From the cell containing the given text, extract its center point as [X, Y] coordinate. 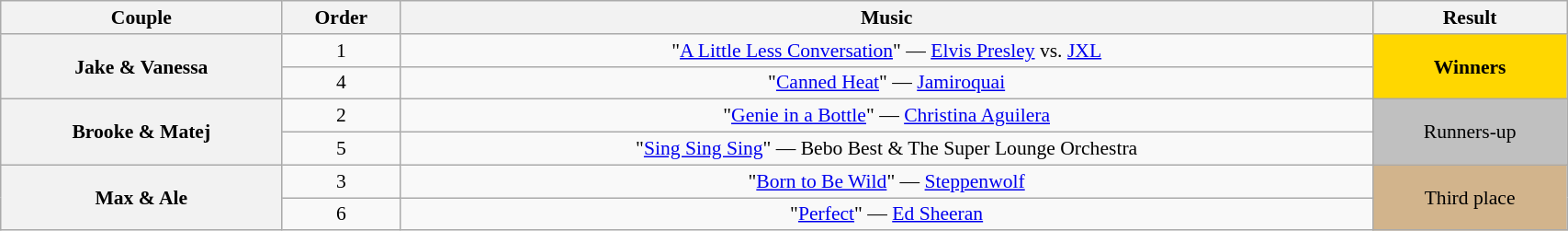
Runners-up [1470, 133]
6 [342, 214]
Jake & Vanessa [141, 66]
2 [342, 116]
3 [342, 181]
Music [887, 17]
Order [342, 17]
5 [342, 149]
1 [342, 51]
"A Little Less Conversation" — Elvis Presley vs. JXL [887, 51]
Third place [1470, 197]
"Sing Sing Sing" — Bebo Best & The Super Lounge Orchestra [887, 149]
"Perfect" — Ed Sheeran [887, 214]
"Genie in a Bottle" — Christina Aguilera [887, 116]
Winners [1470, 66]
Brooke & Matej [141, 133]
"Canned Heat" — Jamiroquai [887, 83]
4 [342, 83]
Result [1470, 17]
Couple [141, 17]
Max & Ale [141, 197]
"Born to Be Wild" — Steppenwolf [887, 181]
